Capture the cell that displays the provided text and extract its [X, Y] central coordinate. 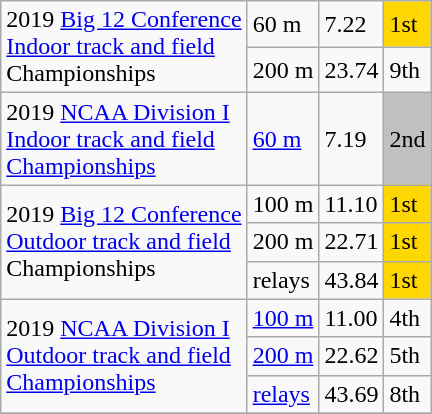
9th [408, 70]
2019 NCAA Division IIndoor track and fieldChampionships [124, 139]
7.19 [352, 139]
2019 Big 12 ConferenceIndoor track and fieldChampionships [124, 47]
2019 NCAA Division IOutdoor track and fieldChampionships [124, 356]
7.22 [352, 24]
2019 Big 12 ConferenceOutdoor track and fieldChampionships [124, 242]
8th [408, 394]
11.10 [352, 204]
22.71 [352, 242]
4th [408, 318]
22.62 [352, 356]
43.69 [352, 394]
23.74 [352, 70]
5th [408, 356]
11.00 [352, 318]
43.84 [352, 280]
2nd [408, 139]
